Search for the cell housing the specified text and yield its [X, Y] center coordinate. 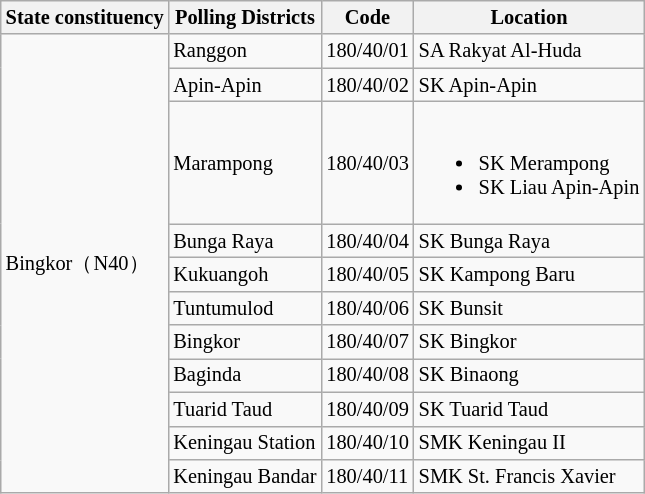
Bingkor（N40） [85, 264]
180/40/10 [367, 443]
Ranggon [244, 51]
180/40/11 [367, 476]
SK Bingkor [530, 342]
180/40/06 [367, 308]
180/40/02 [367, 85]
Baginda [244, 375]
180/40/08 [367, 375]
Apin-Apin [244, 85]
Bingkor [244, 342]
SMK St. Francis Xavier [530, 476]
Bunga Raya [244, 241]
Keningau Station [244, 443]
Keningau Bandar [244, 476]
SK Bunga Raya [530, 241]
180/40/09 [367, 409]
Tuarid Taud [244, 409]
SK Kampong Baru [530, 274]
180/40/01 [367, 51]
Location [530, 17]
Kukuangoh [244, 274]
SA Rakyat Al-Huda [530, 51]
SMK Keningau II [530, 443]
Tuntumulod [244, 308]
180/40/03 [367, 162]
180/40/05 [367, 274]
SK Binaong [530, 375]
180/40/07 [367, 342]
SK MerampongSK Liau Apin-Apin [530, 162]
SK Apin-Apin [530, 85]
SK Bunsit [530, 308]
Code [367, 17]
180/40/04 [367, 241]
State constituency [85, 17]
Marampong [244, 162]
SK Tuarid Taud [530, 409]
Polling Districts [244, 17]
